Find where the given text appears and provide that cell's center as (x, y) coordinate. 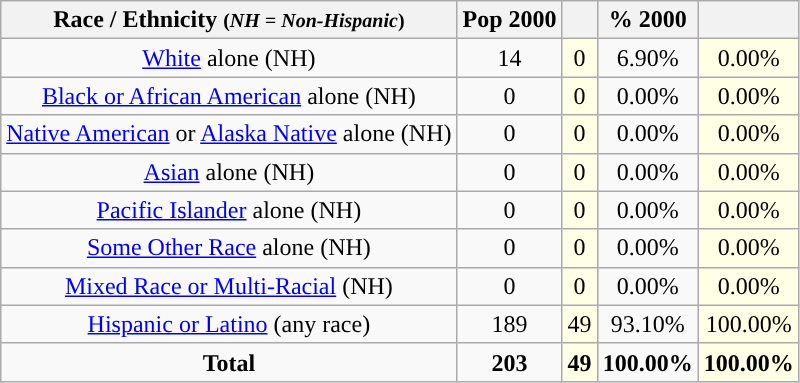
Race / Ethnicity (NH = Non-Hispanic) (229, 20)
White alone (NH) (229, 58)
6.90% (648, 58)
Black or African American alone (NH) (229, 96)
14 (510, 58)
Asian alone (NH) (229, 172)
% 2000 (648, 20)
93.10% (648, 324)
Some Other Race alone (NH) (229, 248)
Hispanic or Latino (any race) (229, 324)
Total (229, 362)
Pop 2000 (510, 20)
Mixed Race or Multi-Racial (NH) (229, 286)
189 (510, 324)
203 (510, 362)
Pacific Islander alone (NH) (229, 210)
Native American or Alaska Native alone (NH) (229, 134)
